Scan for the cell matching the given text and deliver its (X, Y) coordinate at center. 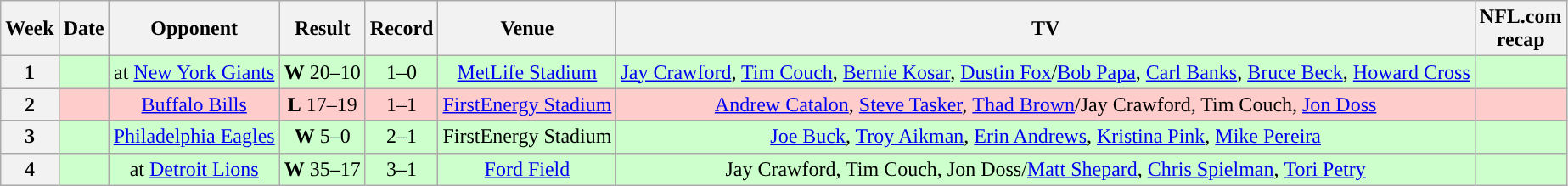
2–1 (402, 137)
NFL.comrecap (1520, 29)
Joe Buck, Troy Aikman, Erin Andrews, Kristina Pink, Mike Pereira (1046, 137)
1–0 (402, 72)
Venue (527, 29)
2 (30, 104)
W 20–10 (323, 72)
4 (30, 169)
3–1 (402, 169)
Ford Field (527, 169)
MetLife Stadium (527, 72)
Opponent (194, 29)
Buffalo Bills (194, 104)
W 35–17 (323, 169)
L 17–19 (323, 104)
Jay Crawford, Tim Couch, Bernie Kosar, Dustin Fox/Bob Papa, Carl Banks, Bruce Beck, Howard Cross (1046, 72)
Record (402, 29)
Result (323, 29)
W 5–0 (323, 137)
Date (83, 29)
3 (30, 137)
Jay Crawford, Tim Couch, Jon Doss/Matt Shepard, Chris Spielman, Tori Petry (1046, 169)
1–1 (402, 104)
TV (1046, 29)
Week (30, 29)
1 (30, 72)
at New York Giants (194, 72)
Andrew Catalon, Steve Tasker, Thad Brown/Jay Crawford, Tim Couch, Jon Doss (1046, 104)
at Detroit Lions (194, 169)
Philadelphia Eagles (194, 137)
